Capture the cell that displays the provided text and extract its [X, Y] central coordinate. 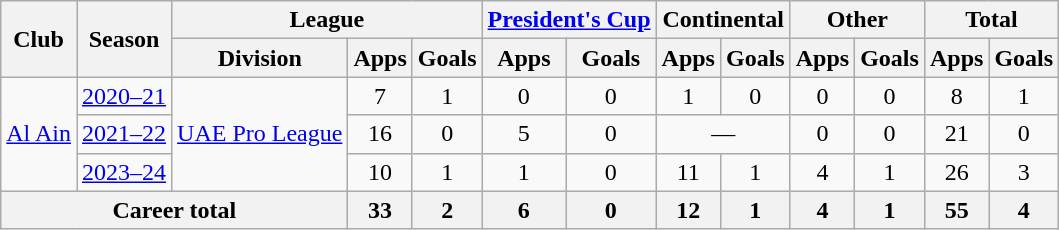
Total [991, 20]
55 [956, 210]
16 [380, 134]
Al Ain [39, 134]
5 [524, 134]
President's Cup [569, 20]
10 [380, 172]
Season [124, 39]
Other [857, 20]
6 [524, 210]
8 [956, 96]
— [723, 134]
2021–22 [124, 134]
Career total [174, 210]
2023–24 [124, 172]
Continental [723, 20]
2 [447, 210]
League [328, 20]
11 [688, 172]
UAE Pro League [260, 134]
33 [380, 210]
3 [1024, 172]
21 [956, 134]
Division [260, 58]
26 [956, 172]
12 [688, 210]
7 [380, 96]
2020–21 [124, 96]
Club [39, 39]
